Pinpoint the cell where the given text exists, returning its [x, y] midpoint coordinate. 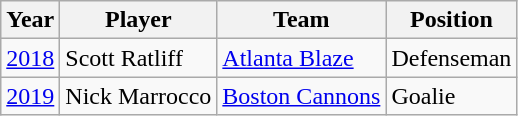
2019 [30, 96]
Team [302, 20]
Position [452, 20]
Year [30, 20]
Scott Ratliff [138, 58]
Nick Marrocco [138, 96]
Defenseman [452, 58]
Player [138, 20]
Goalie [452, 96]
2018 [30, 58]
Boston Cannons [302, 96]
Atlanta Blaze [302, 58]
